Extract the (x, y) coordinate from the center of the cell holding the provided text.  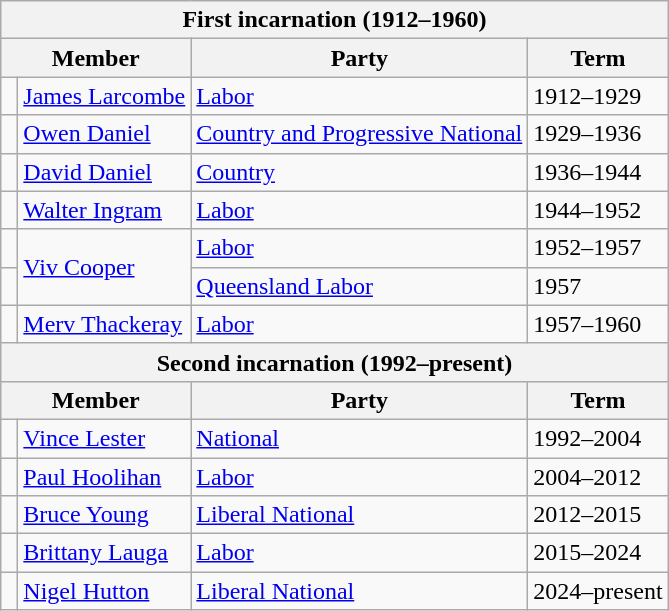
Nigel Hutton (104, 591)
1929–1936 (598, 134)
Paul Hoolihan (104, 477)
David Daniel (104, 172)
1936–1944 (598, 172)
Merv Thackeray (104, 324)
2024–present (598, 591)
2004–2012 (598, 477)
First incarnation (1912–1960) (334, 20)
1957–1960 (598, 324)
Brittany Lauga (104, 553)
Viv Cooper (104, 267)
2015–2024 (598, 553)
1992–2004 (598, 438)
Bruce Young (104, 515)
Vince Lester (104, 438)
2012–2015 (598, 515)
1952–1957 (598, 248)
Second incarnation (1992–present) (334, 362)
National (360, 438)
Queensland Labor (360, 286)
1957 (598, 286)
1912–1929 (598, 96)
Owen Daniel (104, 134)
Walter Ingram (104, 210)
1944–1952 (598, 210)
Country and Progressive National (360, 134)
James Larcombe (104, 96)
Country (360, 172)
